Scan for the cell matching the given text and deliver its (X, Y) coordinate at center. 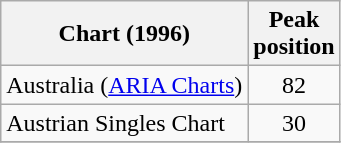
30 (294, 123)
Australia (ARIA Charts) (124, 85)
Chart (1996) (124, 34)
82 (294, 85)
Austrian Singles Chart (124, 123)
Peakposition (294, 34)
